Output the [x, y] coordinate of the center of the cell containing the given text.  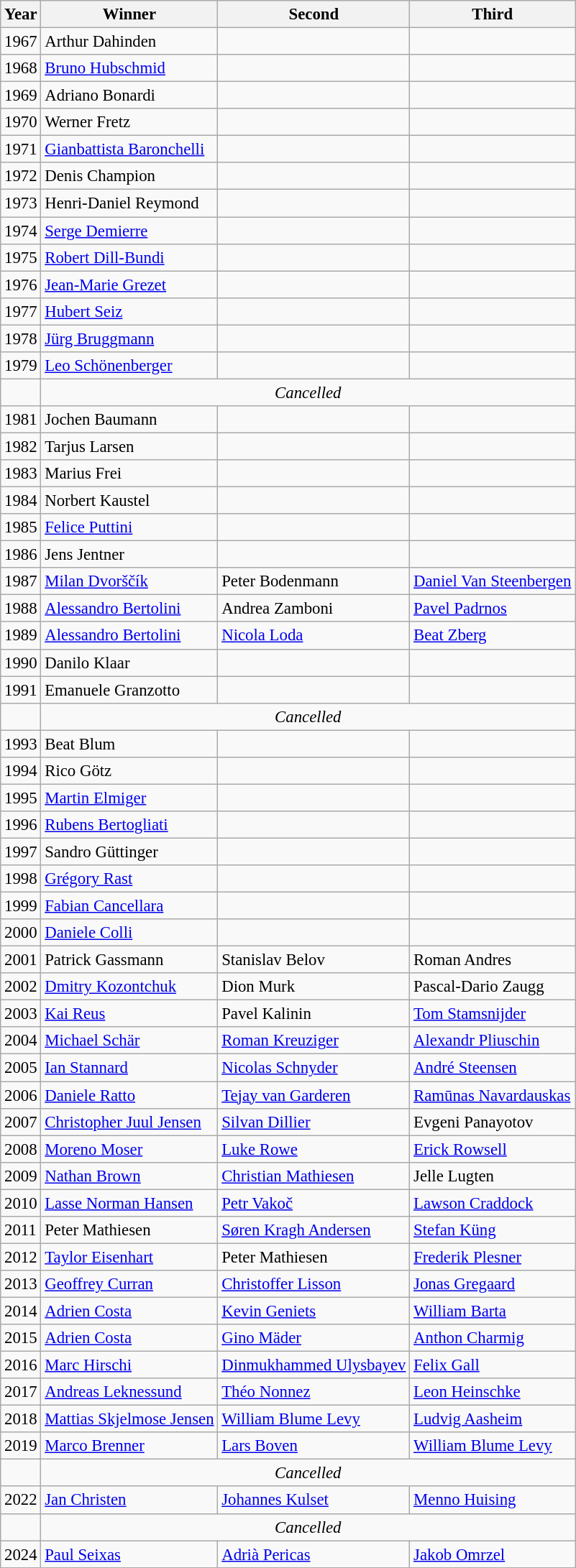
Kai Reus [129, 1014]
Jonas Gregaard [493, 1284]
1987 [21, 581]
Robert Dill-Bundi [129, 257]
Michael Schär [129, 1041]
1973 [21, 203]
Søren Kragh Andersen [314, 1230]
Stanislav Belov [314, 960]
Jakob Omrzel [493, 1554]
Andreas Leknessund [129, 1392]
Adrià Pericas [314, 1554]
Moreno Moser [129, 1149]
Luke Rowe [314, 1149]
Arthur Dahinden [129, 42]
Lawson Craddock [493, 1203]
2011 [21, 1230]
Winner [129, 14]
1976 [21, 285]
Gianbattista Baronchelli [129, 149]
Alexandr Pliuschin [493, 1041]
2007 [21, 1122]
Christoffer Lisson [314, 1284]
Johannes Kulset [314, 1500]
Stefan Küng [493, 1230]
Marc Hirschi [129, 1365]
2008 [21, 1149]
Henri-Daniel Reymond [129, 203]
1968 [21, 68]
2018 [21, 1419]
1975 [21, 257]
1998 [21, 879]
2024 [21, 1554]
Frederik Plesner [493, 1257]
Jürg Bruggmann [129, 338]
Marius Frei [129, 474]
Bruno Hubschmid [129, 68]
Emanuele Granzotto [129, 690]
Silvan Dillier [314, 1122]
Felice Puttini [129, 527]
1977 [21, 311]
2002 [21, 987]
2003 [21, 1014]
1988 [21, 609]
1981 [21, 420]
Marco Brenner [129, 1446]
Jochen Baumann [129, 420]
Second [314, 14]
Adriano Bonardi [129, 96]
1996 [21, 825]
Danilo Klaar [129, 663]
Rubens Bertogliati [129, 825]
1989 [21, 636]
Tarjus Larsen [129, 446]
Sandro Güttinger [129, 852]
Pavel Padrnos [493, 609]
Nicola Loda [314, 636]
Ludvig Aasheim [493, 1419]
Tejay van Garderen [314, 1095]
1986 [21, 555]
2022 [21, 1500]
Anthon Charmig [493, 1338]
Beat Zberg [493, 636]
Year [21, 14]
Dion Murk [314, 987]
2005 [21, 1068]
Nathan Brown [129, 1176]
Grégory Rast [129, 879]
Dmitry Kozontchuk [129, 987]
William Barta [493, 1311]
Daniele Ratto [129, 1095]
2019 [21, 1446]
Denis Champion [129, 176]
Jelle Lugten [493, 1176]
1993 [21, 744]
Andrea Zamboni [314, 609]
Pascal-Dario Zaugg [493, 987]
Peter Bodenmann [314, 581]
Pavel Kalinin [314, 1014]
Ian Stannard [129, 1068]
Lasse Norman Hansen [129, 1203]
Hubert Seiz [129, 311]
Menno Huising [493, 1500]
1971 [21, 149]
Leo Schönenberger [129, 366]
Beat Blum [129, 744]
Roman Andres [493, 960]
2009 [21, 1176]
Evgeni Panayotov [493, 1122]
Lars Boven [314, 1446]
Felix Gall [493, 1365]
2000 [21, 933]
Geoffrey Curran [129, 1284]
Werner Fretz [129, 122]
Leon Heinschke [493, 1392]
Third [493, 14]
Nicolas Schnyder [314, 1068]
Jens Jentner [129, 555]
1994 [21, 771]
Mattias Skjelmose Jensen [129, 1419]
Petr Vakoč [314, 1203]
Christian Mathiesen [314, 1176]
Tom Stamsnijder [493, 1014]
2001 [21, 960]
Patrick Gassmann [129, 960]
2006 [21, 1095]
1990 [21, 663]
2010 [21, 1203]
Daniele Colli [129, 933]
Paul Seixas [129, 1554]
Kevin Geniets [314, 1311]
Jan Christen [129, 1500]
Fabian Cancellara [129, 906]
André Steensen [493, 1068]
1974 [21, 231]
1997 [21, 852]
2014 [21, 1311]
1985 [21, 527]
Roman Kreuziger [314, 1041]
Taylor Eisenhart [129, 1257]
1983 [21, 474]
2013 [21, 1284]
2015 [21, 1338]
Milan Dvorščík [129, 581]
2017 [21, 1392]
Erick Rowsell [493, 1149]
2016 [21, 1365]
Martin Elmiger [129, 798]
Rico Götz [129, 771]
Daniel Van Steenbergen [493, 581]
1995 [21, 798]
Christopher Juul Jensen [129, 1122]
1969 [21, 96]
1982 [21, 446]
1991 [21, 690]
1978 [21, 338]
2004 [21, 1041]
Théo Nonnez [314, 1392]
Serge Demierre [129, 231]
1999 [21, 906]
1967 [21, 42]
Norbert Kaustel [129, 501]
Dinmukhammed Ulysbayev [314, 1365]
Jean-Marie Grezet [129, 285]
2012 [21, 1257]
Gino Mäder [314, 1338]
1970 [21, 122]
1984 [21, 501]
1972 [21, 176]
1979 [21, 366]
Ramūnas Navardauskas [493, 1095]
